For the text-containing cell, return its midpoint in [x, y] coordinate format. 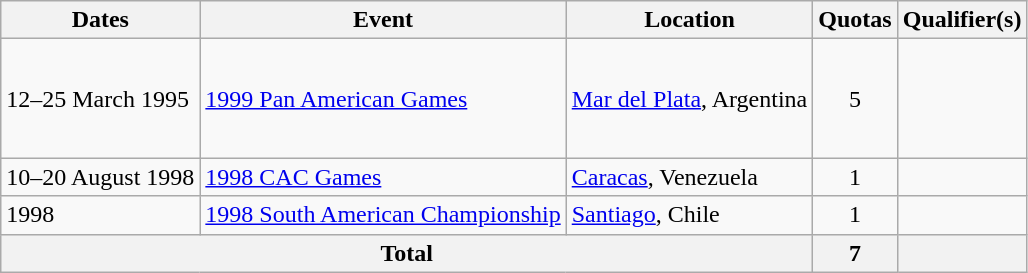
10–20 August 1998 [100, 177]
12–25 March 1995 [100, 98]
1998 South American Championship [383, 215]
Total [407, 253]
1998 CAC Games [383, 177]
Mar del Plata, Argentina [690, 98]
5 [855, 98]
Caracas, Venezuela [690, 177]
1999 Pan American Games [383, 98]
Santiago, Chile [690, 215]
Quotas [855, 20]
Event [383, 20]
7 [855, 253]
Location [690, 20]
Dates [100, 20]
1998 [100, 215]
Qualifier(s) [962, 20]
